Output the [X, Y] coordinate of the center of the cell containing the given text.  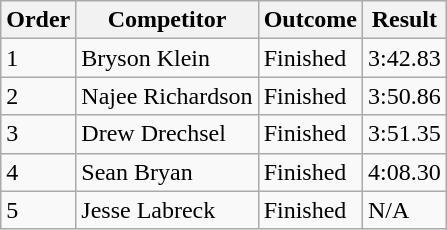
4 [38, 172]
3:42.83 [405, 58]
1 [38, 58]
3 [38, 134]
Result [405, 20]
3:50.86 [405, 96]
Drew Drechsel [167, 134]
5 [38, 210]
N/A [405, 210]
Jesse Labreck [167, 210]
2 [38, 96]
Najee Richardson [167, 96]
Sean Bryan [167, 172]
4:08.30 [405, 172]
Bryson Klein [167, 58]
Competitor [167, 20]
3:51.35 [405, 134]
Order [38, 20]
Outcome [310, 20]
